Return (x, y) of the center of cell containing provided text 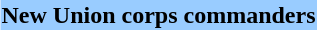
New Union corps commanders (158, 15)
